Scan for the cell matching the given text and deliver its (X, Y) coordinate at center. 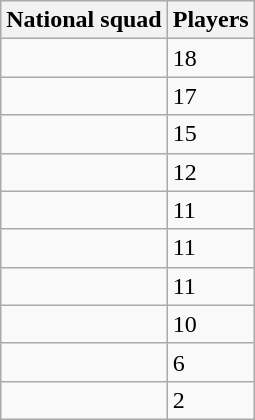
12 (210, 172)
Players (210, 20)
18 (210, 58)
17 (210, 96)
National squad (84, 20)
10 (210, 324)
15 (210, 134)
2 (210, 400)
6 (210, 362)
